Provide the (X, Y) coordinate of the cell's center where the given text is located.  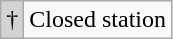
Closed station (98, 20)
† (12, 20)
